Capture the cell that displays the provided text and extract its [x, y] central coordinate. 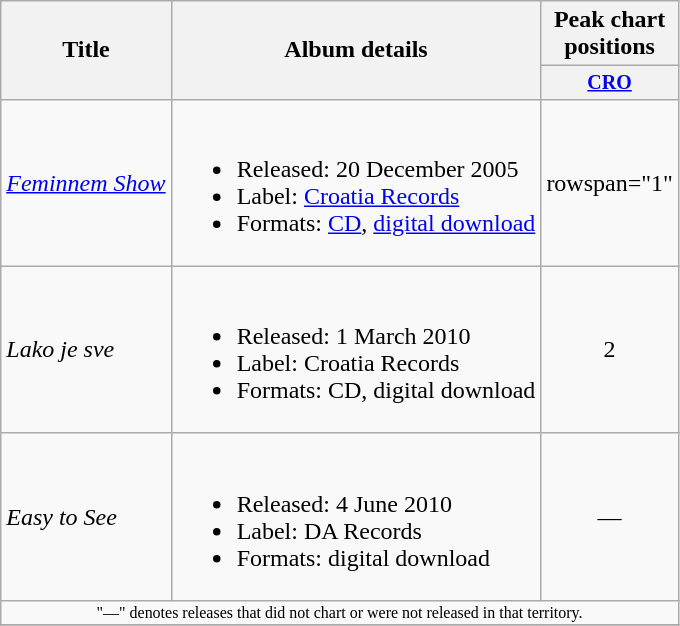
Album details [356, 50]
Title [86, 50]
"—" denotes releases that did not chart or were not released in that territory. [340, 612]
Peak chart positions [610, 34]
Released: 20 December 2005Label: Croatia RecordsFormats: CD, digital download [356, 182]
Easy to See [86, 516]
2 [610, 350]
— [610, 516]
Released: 4 June 2010Label: DA RecordsFormats: digital download [356, 516]
CRO [610, 82]
Lako je sve [86, 350]
Feminnem Show [86, 182]
Released: 1 March 2010Label: Croatia RecordsFormats: CD, digital download [356, 350]
rowspan="1" [610, 182]
